Identify which cell holds the provided text, then report its (x, y) central coordinate. 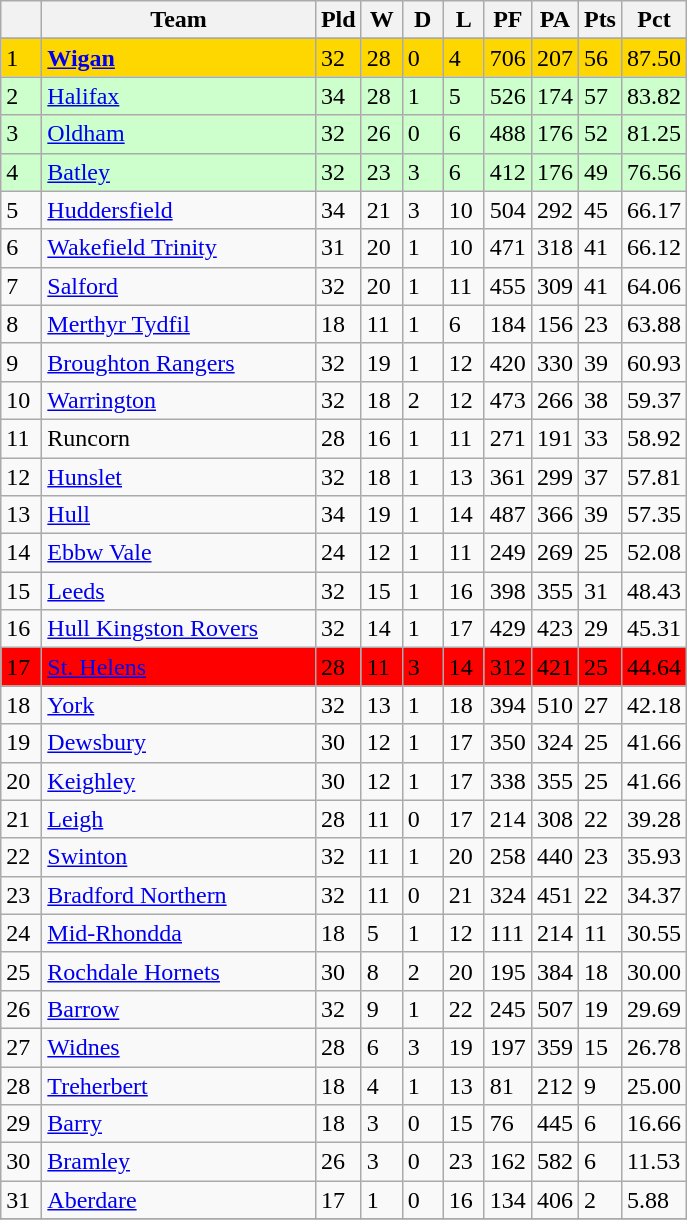
81.25 (654, 134)
Oldham (179, 134)
Ebbw Vale (179, 553)
398 (508, 591)
Bradford Northern (179, 895)
W (382, 20)
63.88 (654, 324)
58.92 (654, 438)
76.56 (654, 172)
30.00 (654, 971)
487 (508, 515)
299 (554, 477)
35.93 (654, 857)
87.50 (654, 58)
212 (554, 1085)
156 (554, 324)
292 (554, 210)
D (422, 20)
Hull Kingston Rovers (179, 629)
245 (508, 1009)
25.00 (654, 1085)
195 (508, 971)
42.18 (654, 705)
Barry (179, 1124)
30.55 (654, 933)
Merthyr Tydfil (179, 324)
510 (554, 705)
29.69 (654, 1009)
312 (508, 667)
York (179, 705)
44.64 (654, 667)
361 (508, 477)
308 (554, 819)
412 (508, 172)
76 (508, 1124)
394 (508, 705)
52.08 (654, 553)
366 (554, 515)
350 (508, 743)
57.81 (654, 477)
Hunslet (179, 477)
318 (554, 248)
PA (554, 20)
34.37 (654, 895)
81 (508, 1085)
59.37 (654, 400)
473 (508, 400)
Team (179, 20)
57.35 (654, 515)
Widnes (179, 1047)
Pld (338, 20)
Batley (179, 172)
Pct (654, 20)
406 (554, 1200)
Leeds (179, 591)
PF (508, 20)
Rochdale Hornets (179, 971)
266 (554, 400)
451 (554, 895)
Leigh (179, 819)
507 (554, 1009)
11.53 (654, 1162)
49 (600, 172)
57 (600, 96)
5.88 (654, 1200)
45.31 (654, 629)
258 (508, 857)
Broughton Rangers (179, 362)
429 (508, 629)
309 (554, 286)
37 (600, 477)
706 (508, 58)
134 (508, 1200)
359 (554, 1047)
Treherbert (179, 1085)
184 (508, 324)
421 (554, 667)
Wigan (179, 58)
39.28 (654, 819)
Wakefield Trinity (179, 248)
66.17 (654, 210)
384 (554, 971)
471 (508, 248)
526 (508, 96)
249 (508, 553)
Bramley (179, 1162)
26.78 (654, 1047)
440 (554, 857)
Swinton (179, 857)
L (464, 20)
16.66 (654, 1124)
St. Helens (179, 667)
338 (508, 781)
48.43 (654, 591)
207 (554, 58)
Aberdare (179, 1200)
455 (508, 286)
Dewsbury (179, 743)
504 (508, 210)
Huddersfield (179, 210)
Keighley (179, 781)
162 (508, 1162)
7 (22, 286)
56 (600, 58)
Salford (179, 286)
330 (554, 362)
45 (600, 210)
38 (600, 400)
Pts (600, 20)
Runcorn (179, 438)
Hull (179, 515)
Mid-Rhondda (179, 933)
271 (508, 438)
197 (508, 1047)
269 (554, 553)
191 (554, 438)
423 (554, 629)
66.12 (654, 248)
Halifax (179, 96)
174 (554, 96)
83.82 (654, 96)
582 (554, 1162)
Warrington (179, 400)
420 (508, 362)
Barrow (179, 1009)
33 (600, 438)
445 (554, 1124)
64.06 (654, 286)
60.93 (654, 362)
111 (508, 933)
488 (508, 134)
52 (600, 134)
